Pinpoint the cell where the given text exists, returning its [x, y] midpoint coordinate. 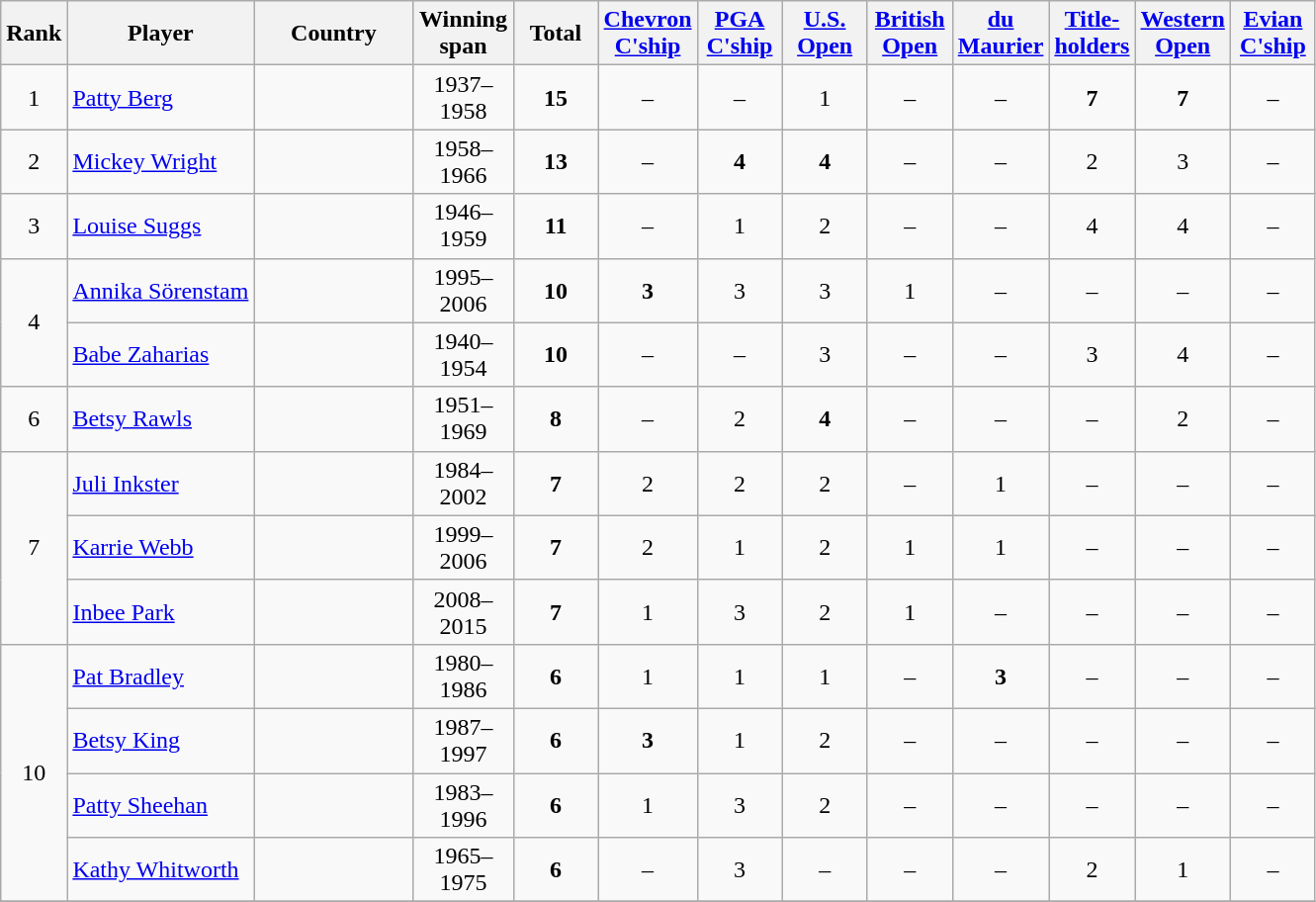
1940–1954 [463, 354]
du Maurier [1001, 34]
1946–1959 [463, 225]
2008–2015 [463, 611]
Betsy King [160, 740]
1987–1997 [463, 740]
U.S. Open [825, 34]
Pat Bradley [160, 676]
Patty Berg [160, 97]
1984–2002 [463, 483]
Evian C'ship [1272, 34]
Annika Sörenstam [160, 291]
Winning span [463, 34]
PGA C'ship [740, 34]
1980–1986 [463, 676]
13 [556, 162]
1965–1975 [463, 870]
1995–2006 [463, 291]
Inbee Park [160, 611]
Juli Inkster [160, 483]
11 [556, 225]
1983–1996 [463, 805]
1951–1969 [463, 419]
Babe Zaharias [160, 354]
Player [160, 34]
Total [556, 34]
Chevron C'ship [648, 34]
1958–1966 [463, 162]
Western Open [1183, 34]
Country [334, 34]
British Open [910, 34]
8 [556, 419]
15 [556, 97]
Kathy Whitworth [160, 870]
1999–2006 [463, 548]
Karrie Webb [160, 548]
Title- holders [1092, 34]
Louise Suggs [160, 225]
Betsy Rawls [160, 419]
Rank [34, 34]
Mickey Wright [160, 162]
Patty Sheehan [160, 805]
1937–1958 [463, 97]
